Search for the cell housing the specified text and yield its (x, y) center coordinate. 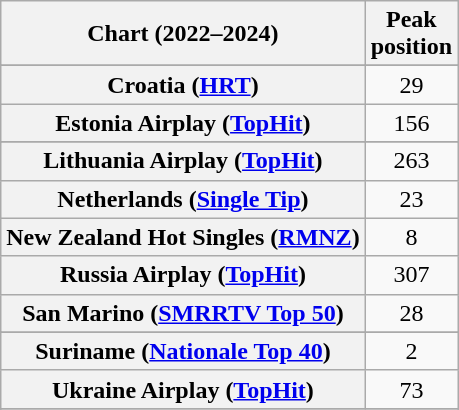
263 (411, 161)
Peakposition (411, 34)
28 (411, 313)
Lithuania Airplay (TopHit) (183, 161)
Suriname (Nationale Top 40) (183, 351)
23 (411, 199)
2 (411, 351)
Croatia (HRT) (183, 85)
New Zealand Hot Singles (RMNZ) (183, 237)
29 (411, 85)
Ukraine Airplay (TopHit) (183, 389)
8 (411, 237)
Chart (2022–2024) (183, 34)
307 (411, 275)
San Marino (SMRRTV Top 50) (183, 313)
Estonia Airplay (TopHit) (183, 123)
Netherlands (Single Tip) (183, 199)
73 (411, 389)
Russia Airplay (TopHit) (183, 275)
156 (411, 123)
